Return (x, y) of the center of cell containing provided text 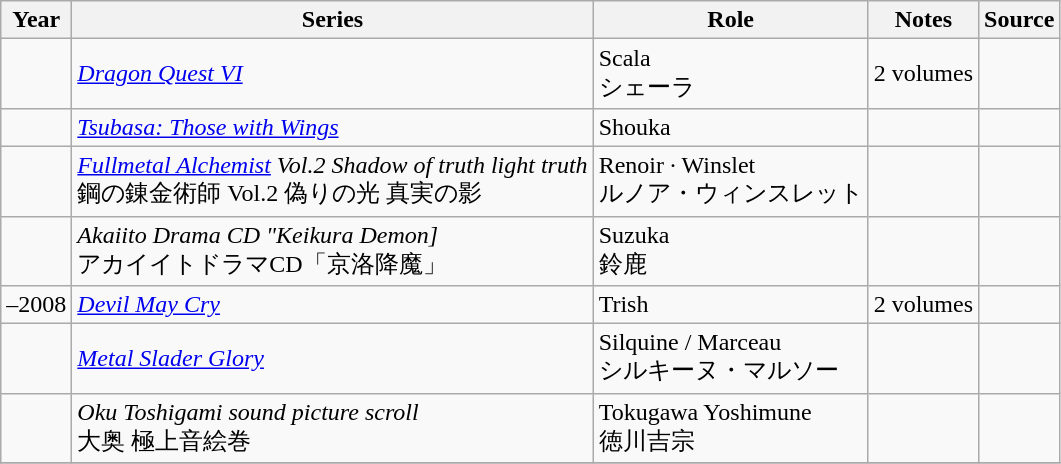
Tsubasa: Those with Wings (332, 127)
Fullmetal Alchemist Vol.2 Shadow of truth light truth鋼の錬金術師 Vol.2 偽りの光 真実の影 (332, 181)
Akaiito Drama CD "Keikura Demon]アカイイトドラマCD「京洛降魔」 (332, 251)
Shouka (730, 127)
Tokugawa Yoshimune徳川吉宗 (730, 428)
Notes (923, 20)
Silquine / Marceauシルキーヌ・マルソー (730, 359)
Year (36, 20)
Source (1020, 20)
Role (730, 20)
Oku Toshigami sound picture scroll大奥 極上音絵巻 (332, 428)
Series (332, 20)
–2008 (36, 305)
Devil May Cry (332, 305)
Renoir · Winsletルノア・ウィンスレット (730, 181)
Trish (730, 305)
Scalaシェーラ (730, 74)
Metal Slader Glory (332, 359)
Suzuka鈴鹿 (730, 251)
Dragon Quest VI (332, 74)
